Return the (x, y) coordinate for the center point of the cell that contains the specified text.  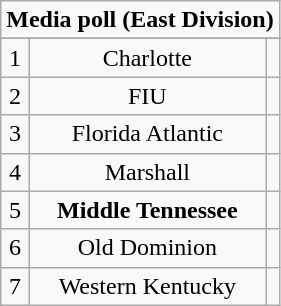
3 (15, 134)
Marshall (147, 172)
2 (15, 96)
Western Kentucky (147, 286)
6 (15, 248)
Charlotte (147, 58)
4 (15, 172)
1 (15, 58)
7 (15, 286)
Old Dominion (147, 248)
FIU (147, 96)
Florida Atlantic (147, 134)
Middle Tennessee (147, 210)
Media poll (East Division) (140, 20)
5 (15, 210)
